Detect which cell encompasses the target text, then output its [X, Y] center coordinate. 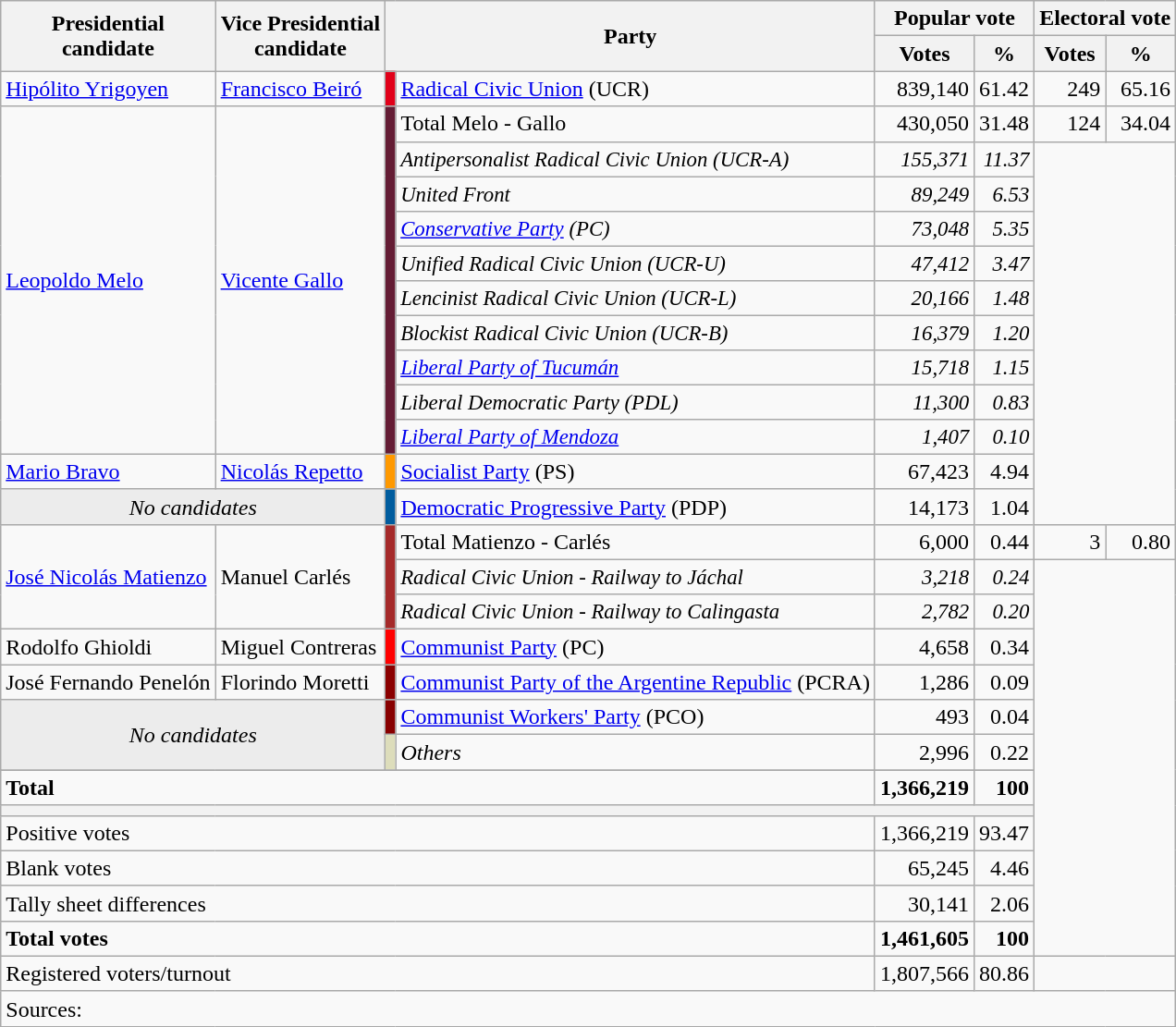
Popular vote [954, 18]
4,658 [925, 647]
11.37 [1004, 159]
Registered voters/turnout [438, 973]
2,996 [925, 752]
1,461,605 [925, 938]
Communist Workers' Party (PCO) [636, 717]
3,218 [925, 578]
5.35 [1004, 228]
67,423 [925, 471]
Liberal Democratic Party (PDL) [636, 402]
Leopoldo Melo [108, 280]
1.15 [1004, 368]
Florindo Moretti [300, 682]
6,000 [925, 542]
73,048 [925, 228]
Antipersonalist Radical Civic Union (UCR-A) [636, 159]
61.42 [1004, 89]
249 [1071, 89]
124 [1071, 124]
Blank votes [438, 868]
4.94 [1004, 471]
6.53 [1004, 194]
1.48 [1004, 298]
Lencinist Radical Civic Union (UCR-L) [636, 298]
93.47 [1004, 833]
65.16 [1141, 89]
0.44 [1004, 542]
0.10 [1004, 437]
1.04 [1004, 507]
Total Melo - Gallo [636, 124]
839,140 [925, 89]
Radical Civic Union - Railway to Calingasta [636, 612]
Communist Party (PC) [636, 647]
Party [631, 36]
Electoral vote [1106, 18]
2.06 [1004, 903]
Liberal Party of Mendoza [636, 437]
3.47 [1004, 263]
Liberal Party of Tucumán [636, 368]
30,141 [925, 903]
Presidentialcandidate [108, 36]
Hipólito Yrigoyen [108, 89]
Total [438, 788]
Sources: [588, 1009]
2,782 [925, 612]
0.09 [1004, 682]
Tally sheet differences [438, 903]
80.86 [1004, 973]
Socialist Party (PS) [636, 471]
Miguel Contreras [300, 647]
Others [636, 752]
Total Matienzo - Carlés [636, 542]
1.20 [1004, 333]
Nicolás Repetto [300, 471]
47,412 [925, 263]
Vicente Gallo [300, 280]
4.46 [1004, 868]
1,407 [925, 437]
15,718 [925, 368]
United Front [636, 194]
Democratic Progressive Party (PDP) [636, 507]
34.04 [1141, 124]
Blockist Radical Civic Union (UCR-B) [636, 333]
65,245 [925, 868]
155,371 [925, 159]
11,300 [925, 402]
0.04 [1004, 717]
3 [1071, 542]
Communist Party of the Argentine Republic (PCRA) [636, 682]
Rodolfo Ghioldi [108, 647]
0.34 [1004, 647]
1,807,566 [925, 973]
0.20 [1004, 612]
1,286 [925, 682]
Vice Presidentialcandidate [300, 36]
Mario Bravo [108, 471]
16,379 [925, 333]
0.80 [1141, 542]
Conservative Party (PC) [636, 228]
Unified Radical Civic Union (UCR-U) [636, 263]
José Fernando Penelón [108, 682]
31.48 [1004, 124]
Francisco Beiró [300, 89]
0.24 [1004, 578]
Manuel Carlés [300, 577]
0.83 [1004, 402]
Radical Civic Union (UCR) [636, 89]
Positive votes [438, 833]
89,249 [925, 194]
Total votes [438, 938]
Radical Civic Union - Railway to Jáchal [636, 578]
493 [925, 717]
José Nicolás Matienzo [108, 577]
0.22 [1004, 752]
14,173 [925, 507]
430,050 [925, 124]
20,166 [925, 298]
